Determine the (X, Y) coordinate at the center of the cell enclosing the given text.  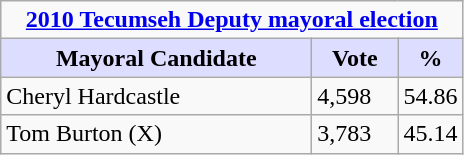
Tom Burton (X) (156, 134)
4,598 (355, 96)
% (430, 58)
Mayoral Candidate (156, 58)
Vote (355, 58)
Cheryl Hardcastle (156, 96)
2010 Tecumseh Deputy mayoral election (232, 20)
54.86 (430, 96)
45.14 (430, 134)
3,783 (355, 134)
